Capture the cell that displays the provided text and extract its (x, y) central coordinate. 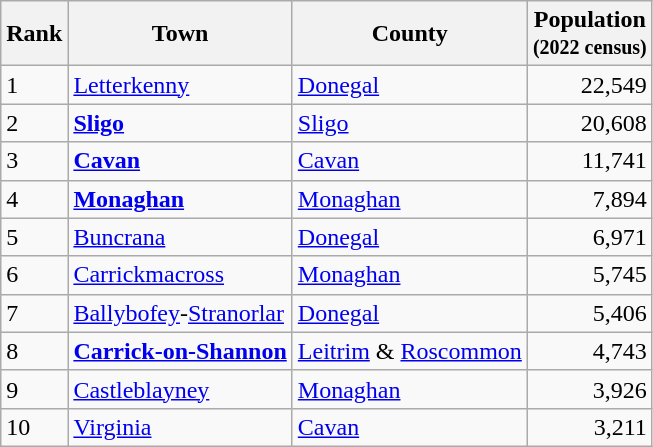
6 (34, 275)
2 (34, 123)
7,894 (590, 199)
8 (34, 351)
11,741 (590, 161)
Virginia (180, 427)
10 (34, 427)
4,743 (590, 351)
3,926 (590, 389)
7 (34, 313)
Rank (34, 34)
3 (34, 161)
5,406 (590, 313)
County (410, 34)
Town (180, 34)
Leitrim & Roscommon (410, 351)
3,211 (590, 427)
20,608 (590, 123)
Ballybofey-Stranorlar (180, 313)
9 (34, 389)
22,549 (590, 85)
Carrick-on-Shannon (180, 351)
Buncrana (180, 237)
4 (34, 199)
6,971 (590, 237)
Carrickmacross (180, 275)
5,745 (590, 275)
5 (34, 237)
Population(2022 census) (590, 34)
1 (34, 85)
Letterkenny (180, 85)
Castleblayney (180, 389)
